Return (X, Y) of the center of cell containing provided text 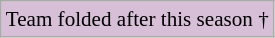
Team folded after this season † (138, 18)
